For the text-containing cell, return its midpoint in [X, Y] coordinate format. 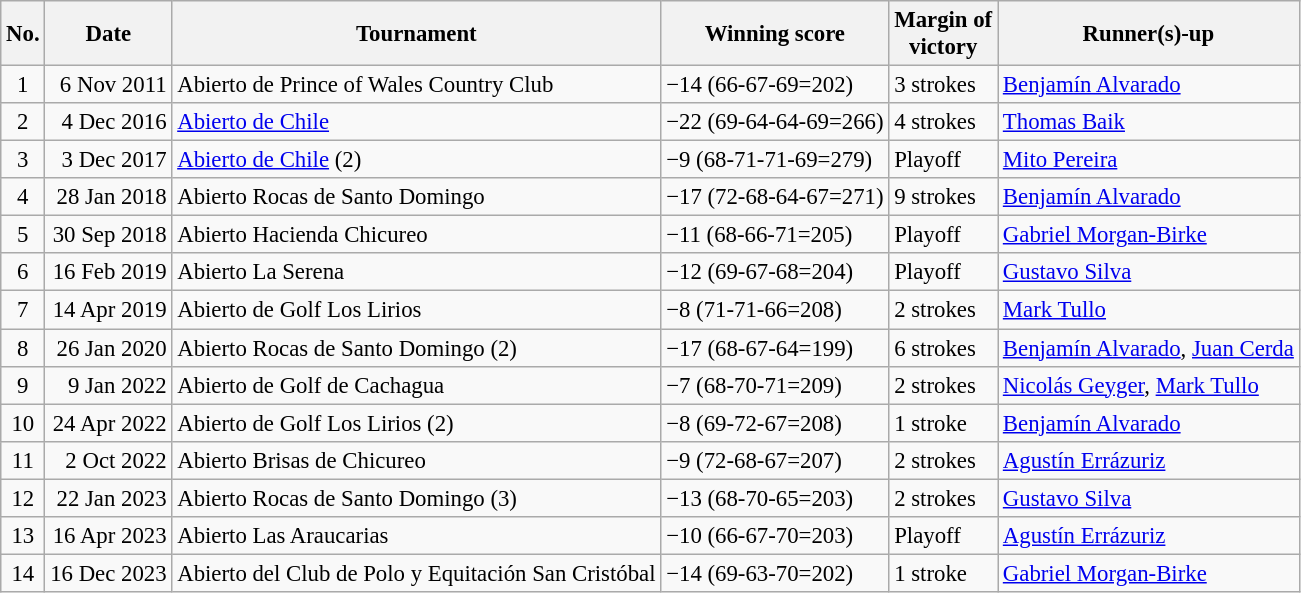
4 strokes [944, 122]
Abierto Las Araucarias [416, 536]
1 [23, 85]
16 Dec 2023 [108, 573]
7 [23, 310]
16 Feb 2019 [108, 273]
−14 (69-63-70=202) [775, 573]
12 [23, 498]
Mark Tullo [1149, 310]
Tournament [416, 34]
26 Jan 2020 [108, 348]
9 [23, 385]
6 [23, 273]
Abierto de Golf Los Lirios (2) [416, 423]
Abierto de Golf de Cachagua [416, 385]
−13 (68-70-65=203) [775, 498]
Abierto Brisas de Chicureo [416, 460]
8 [23, 348]
4 Dec 2016 [108, 122]
−9 (68-71-71-69=279) [775, 160]
9 strokes [944, 197]
Abierto del Club de Polo y Equitación San Cristóbal [416, 573]
Abierto de Golf Los Lirios [416, 310]
Date [108, 34]
−9 (72-68-67=207) [775, 460]
Margin ofvictory [944, 34]
14 Apr 2019 [108, 310]
−8 (71-71-66=208) [775, 310]
3 [23, 160]
3 Dec 2017 [108, 160]
Abierto Rocas de Santo Domingo (3) [416, 498]
11 [23, 460]
−7 (68-70-71=209) [775, 385]
No. [23, 34]
2 [23, 122]
30 Sep 2018 [108, 235]
4 [23, 197]
10 [23, 423]
6 Nov 2011 [108, 85]
5 [23, 235]
22 Jan 2023 [108, 498]
13 [23, 536]
Thomas Baik [1149, 122]
Runner(s)-up [1149, 34]
24 Apr 2022 [108, 423]
9 Jan 2022 [108, 385]
Abierto de Chile (2) [416, 160]
Winning score [775, 34]
−8 (69-72-67=208) [775, 423]
Abierto de Chile [416, 122]
−17 (72-68-64-67=271) [775, 197]
16 Apr 2023 [108, 536]
Benjamín Alvarado, Juan Cerda [1149, 348]
2 Oct 2022 [108, 460]
3 strokes [944, 85]
−12 (69-67-68=204) [775, 273]
Abierto Rocas de Santo Domingo (2) [416, 348]
6 strokes [944, 348]
14 [23, 573]
−22 (69-64-64-69=266) [775, 122]
Nicolás Geyger, Mark Tullo [1149, 385]
−17 (68-67-64=199) [775, 348]
Abierto Hacienda Chicureo [416, 235]
Abierto Rocas de Santo Domingo [416, 197]
−11 (68-66-71=205) [775, 235]
−10 (66-67-70=203) [775, 536]
Mito Pereira [1149, 160]
28 Jan 2018 [108, 197]
−14 (66-67-69=202) [775, 85]
Abierto de Prince of Wales Country Club [416, 85]
Abierto La Serena [416, 273]
